Return the [x, y] coordinate for the center point of the cell that contains the specified text.  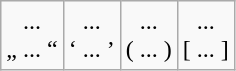
... „ ... “ [32, 36]
... ‘ ... ’ [92, 36]
... ( ... ) [148, 36]
... [ ... ] [206, 36]
